For the text-containing cell, return its midpoint in (x, y) coordinate format. 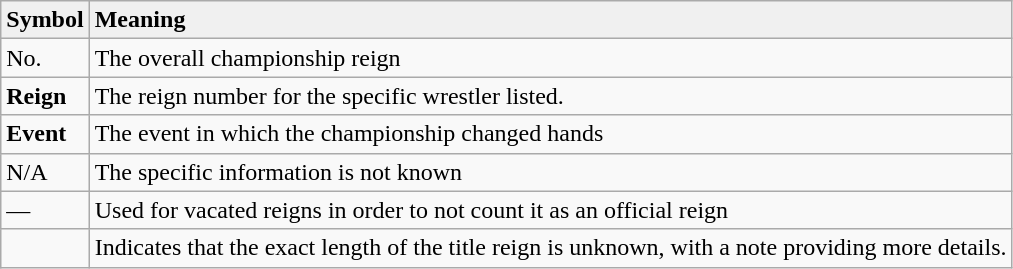
The specific information is not known (550, 172)
N/A (45, 172)
Indicates that the exact length of the title reign is unknown, with a note providing more details. (550, 248)
— (45, 210)
Meaning (550, 20)
Event (45, 134)
Used for vacated reigns in order to not count it as an official reign (550, 210)
The event in which the championship changed hands (550, 134)
No. (45, 58)
The overall championship reign (550, 58)
The reign number for the specific wrestler listed. (550, 96)
Symbol (45, 20)
Reign (45, 96)
